From the cell containing the given text, extract its center point as [X, Y] coordinate. 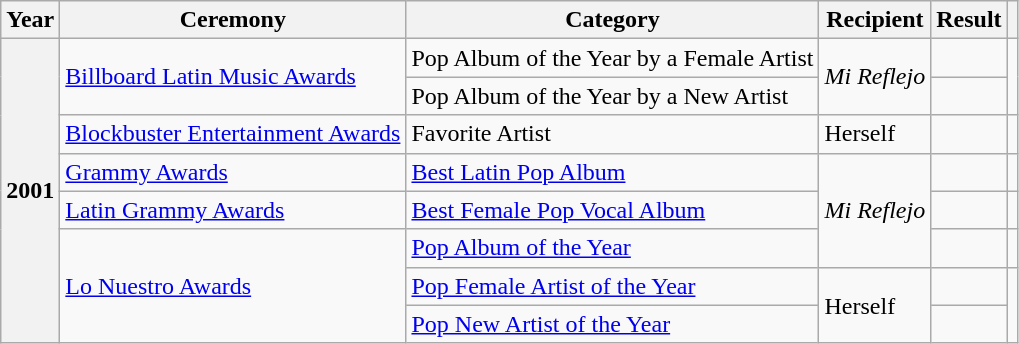
Favorite Artist [612, 134]
Pop Album of the Year by a Female Artist [612, 58]
Pop New Artist of the Year [612, 324]
Pop Album of the Year [612, 248]
Latin Grammy Awards [233, 210]
Pop Female Artist of the Year [612, 286]
Pop Album of the Year by a New Artist [612, 96]
Grammy Awards [233, 172]
Best Female Pop Vocal Album [612, 210]
Category [612, 20]
Lo Nuestro Awards [233, 286]
Blockbuster Entertainment Awards [233, 134]
Best Latin Pop Album [612, 172]
Year [30, 20]
Billboard Latin Music Awards [233, 77]
2001 [30, 191]
Recipient [875, 20]
Result [969, 20]
Ceremony [233, 20]
